Scan for the cell matching the given text and deliver its (X, Y) coordinate at center. 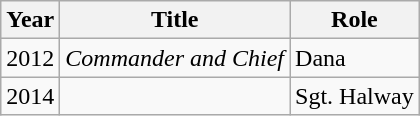
Dana (355, 58)
Title (175, 20)
Sgt. Halway (355, 96)
Year (30, 20)
2012 (30, 58)
2014 (30, 96)
Commander and Chief (175, 58)
Role (355, 20)
